Locate the cell with the specified text and output its [x, y] center coordinate. 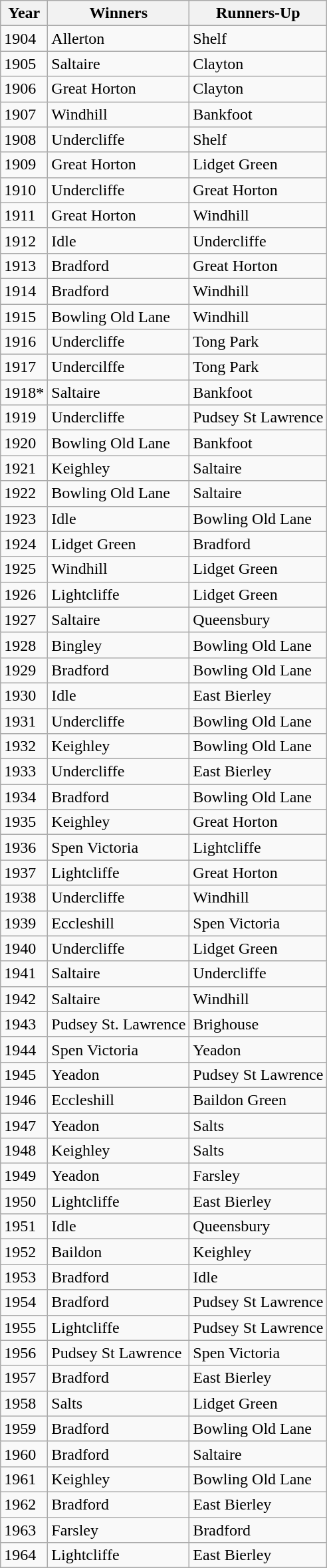
1935 [24, 822]
1939 [24, 923]
Year [24, 13]
1953 [24, 1277]
1907 [24, 114]
1921 [24, 468]
1909 [24, 165]
Baildon Green [258, 1100]
1927 [24, 620]
1964 [24, 1555]
1914 [24, 291]
1956 [24, 1353]
1950 [24, 1201]
1945 [24, 1075]
1957 [24, 1378]
1922 [24, 493]
1904 [24, 39]
1910 [24, 190]
1948 [24, 1151]
1937 [24, 873]
1925 [24, 569]
1959 [24, 1429]
1932 [24, 746]
1960 [24, 1454]
1936 [24, 847]
Baildon [118, 1252]
1919 [24, 418]
1944 [24, 1049]
1908 [24, 139]
1915 [24, 317]
1933 [24, 772]
1918* [24, 392]
1917 [24, 367]
1930 [24, 695]
1929 [24, 670]
Allerton [118, 39]
1941 [24, 974]
1931 [24, 721]
Bingley [118, 645]
1942 [24, 999]
1940 [24, 948]
1920 [24, 443]
1906 [24, 89]
1916 [24, 342]
1963 [24, 1529]
1928 [24, 645]
1923 [24, 519]
Pudsey St. Lawrence [118, 1024]
1955 [24, 1328]
Brighouse [258, 1024]
1962 [24, 1504]
1954 [24, 1302]
Undercilffe [118, 367]
1934 [24, 797]
Runners-Up [258, 13]
1938 [24, 898]
1924 [24, 544]
1913 [24, 266]
1946 [24, 1100]
1951 [24, 1227]
1911 [24, 215]
1926 [24, 594]
1947 [24, 1126]
1943 [24, 1024]
1958 [24, 1403]
1912 [24, 240]
1949 [24, 1176]
1961 [24, 1479]
1905 [24, 64]
1952 [24, 1252]
Winners [118, 13]
